Identify which cell holds the provided text, then report its [x, y] central coordinate. 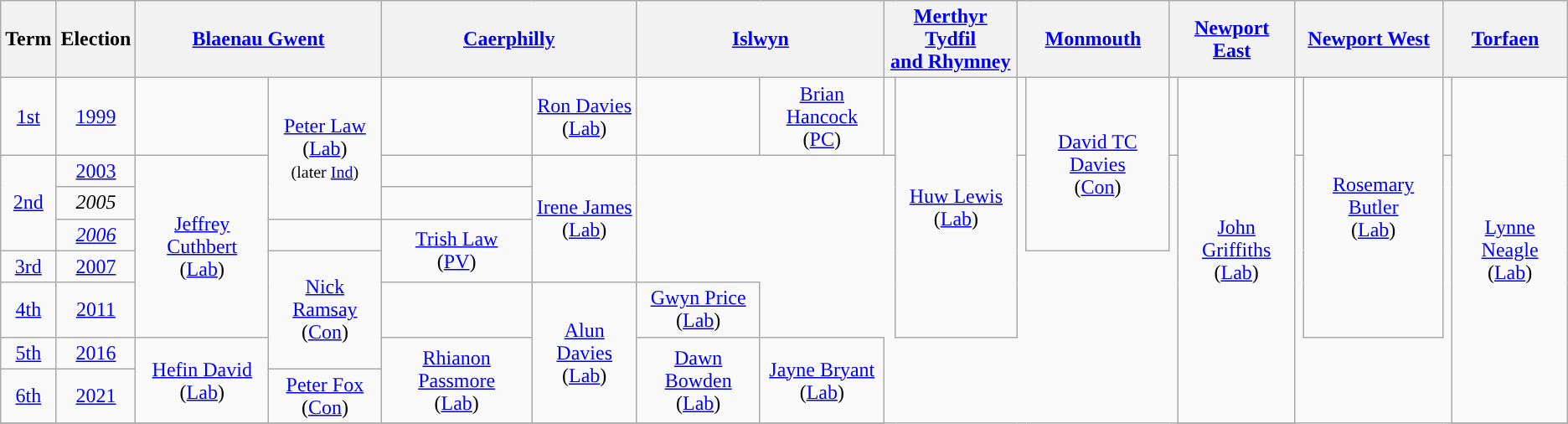
6th [28, 396]
Lynne Neagle(Lab) [1509, 251]
2021 [95, 396]
Merthyr Tydfiland Rhymney [951, 39]
2006 [95, 235]
Dawn Bowden(Lab) [699, 380]
John Griffiths(Lab) [1236, 251]
Monmouth [1093, 39]
Islwyn [761, 39]
Peter Law(Lab)(later Ind) [325, 148]
Irene James(Lab) [585, 219]
Peter Fox(Con) [325, 396]
3rd [28, 266]
Alun Davies(Lab) [585, 353]
Hefin David(Lab) [203, 380]
Election [95, 39]
2003 [95, 171]
Blaenau Gwent [258, 39]
2011 [95, 310]
Newport East [1232, 39]
Rosemary Butler(Lab) [1373, 208]
Term [28, 39]
1999 [95, 116]
David TC Davies(Con) [1097, 164]
Trish Law(PV) [456, 251]
2007 [95, 266]
Jayne Bryant(Lab) [823, 380]
2016 [95, 353]
Caerphilly [509, 39]
Torfaen [1505, 39]
5th [28, 353]
Rhianon Passmore(Lab) [456, 380]
Jeffrey Cuthbert(Lab) [203, 246]
2nd [28, 203]
2005 [95, 203]
1st [28, 116]
Gwyn Price(Lab) [699, 310]
4th [28, 310]
Ron Davies(Lab) [585, 116]
Newport West [1369, 39]
Nick Ramsay(Con) [325, 310]
Brian Hancock(PC) [823, 116]
Huw Lewis(Lab) [957, 208]
